Capture the cell that displays the provided text and extract its [X, Y] central coordinate. 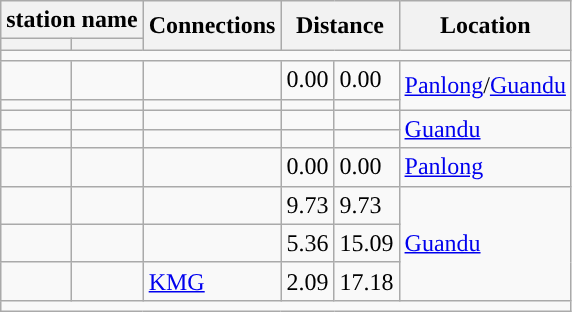
Distance [340, 26]
Location [485, 26]
Connections [212, 26]
KMG [212, 281]
2.09 [308, 281]
Panlong/Guandu [485, 86]
17.18 [366, 281]
Panlong [485, 167]
5.36 [308, 243]
station name [72, 20]
15.09 [366, 243]
